Pinpoint the cell where the given text exists, returning its (x, y) midpoint coordinate. 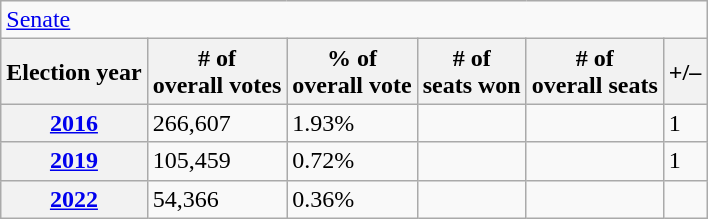
% ofoverall vote (352, 72)
# ofoverall votes (217, 72)
1.93% (352, 123)
Senate (354, 20)
2022 (74, 199)
+/– (684, 72)
# ofseats won (472, 72)
54,366 (217, 199)
Election year (74, 72)
105,459 (217, 161)
0.36% (352, 199)
266,607 (217, 123)
0.72% (352, 161)
2016 (74, 123)
# ofoverall seats (594, 72)
2019 (74, 161)
